Search for the cell housing the specified text and yield its [X, Y] center coordinate. 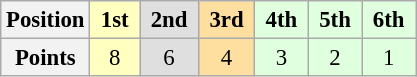
3 [282, 58]
1 [389, 58]
4 [226, 58]
5th [335, 20]
1st [115, 20]
6th [389, 20]
6 [170, 58]
4th [282, 20]
2 [335, 58]
3rd [226, 20]
Points [46, 58]
2nd [170, 20]
Position [46, 20]
8 [115, 58]
